Determine the [x, y] coordinate at the center of the cell enclosing the given text.  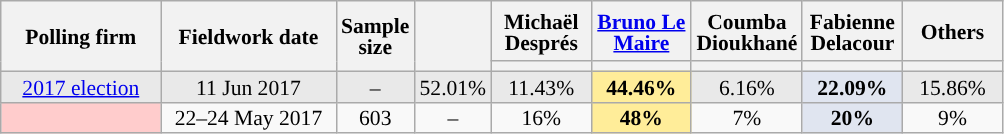
Samplesize [375, 36]
15.86% [952, 86]
44.46% [641, 86]
9% [952, 118]
603 [375, 118]
Polling firm [81, 36]
Coumba Dioukhané [746, 31]
Michaël Després [541, 31]
11.43% [541, 86]
2017 election [81, 86]
11 Jun 2017 [248, 86]
22.09% [852, 86]
7% [746, 118]
Bruno Le Maire [641, 31]
20% [852, 118]
16% [541, 118]
22–24 May 2017 [248, 118]
Fabienne Delacour [852, 31]
Fieldwork date [248, 36]
6.16% [746, 86]
48% [641, 118]
52.01% [452, 86]
Others [952, 31]
